From the cell containing the given text, extract its center point as [X, Y] coordinate. 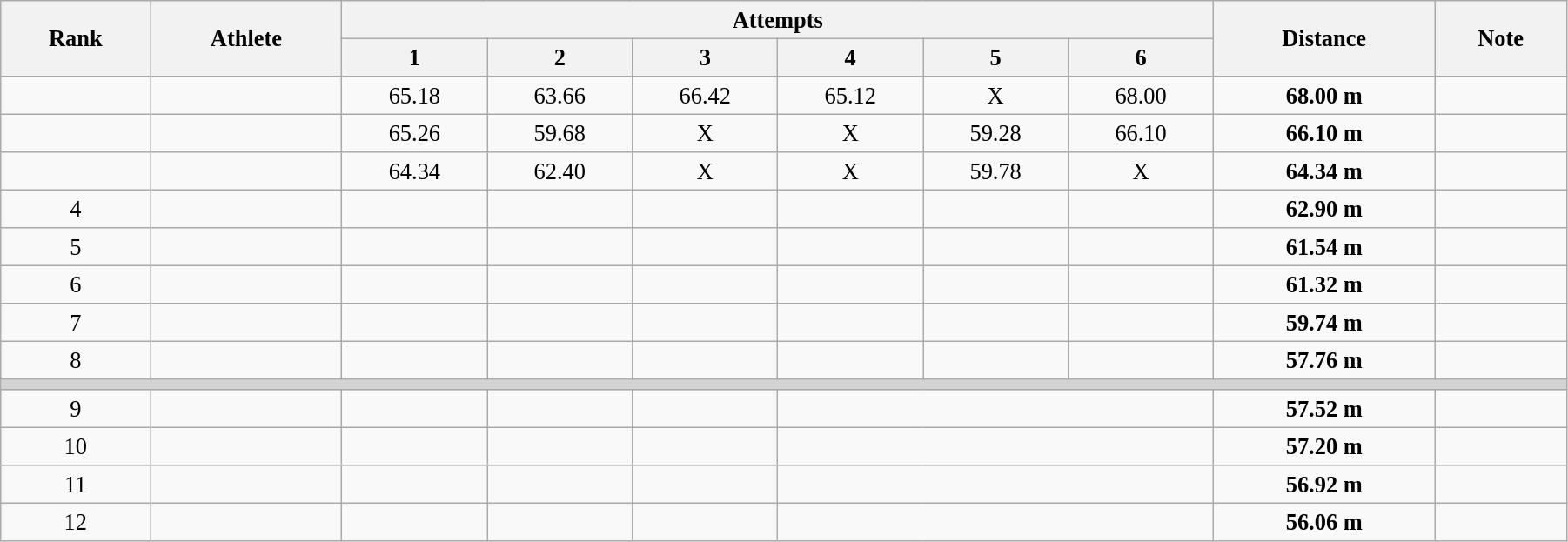
66.10 [1142, 133]
8 [76, 360]
66.10 m [1324, 133]
62.40 [560, 171]
59.68 [560, 133]
65.26 [414, 133]
59.74 m [1324, 323]
59.78 [995, 171]
68.00 m [1324, 95]
64.34 [414, 171]
10 [76, 446]
65.12 [851, 95]
Note [1501, 38]
1 [414, 57]
12 [76, 522]
57.52 m [1324, 409]
57.76 m [1324, 360]
63.66 [560, 95]
68.00 [1142, 95]
65.18 [414, 95]
66.42 [705, 95]
59.28 [995, 133]
57.20 m [1324, 446]
Athlete [246, 38]
56.06 m [1324, 522]
Rank [76, 38]
61.54 m [1324, 247]
64.34 m [1324, 171]
11 [76, 485]
Distance [1324, 38]
2 [560, 57]
61.32 m [1324, 284]
Attempts [778, 19]
7 [76, 323]
62.90 m [1324, 209]
56.92 m [1324, 485]
3 [705, 57]
9 [76, 409]
